Pinpoint the cell where the given text exists, returning its [X, Y] midpoint coordinate. 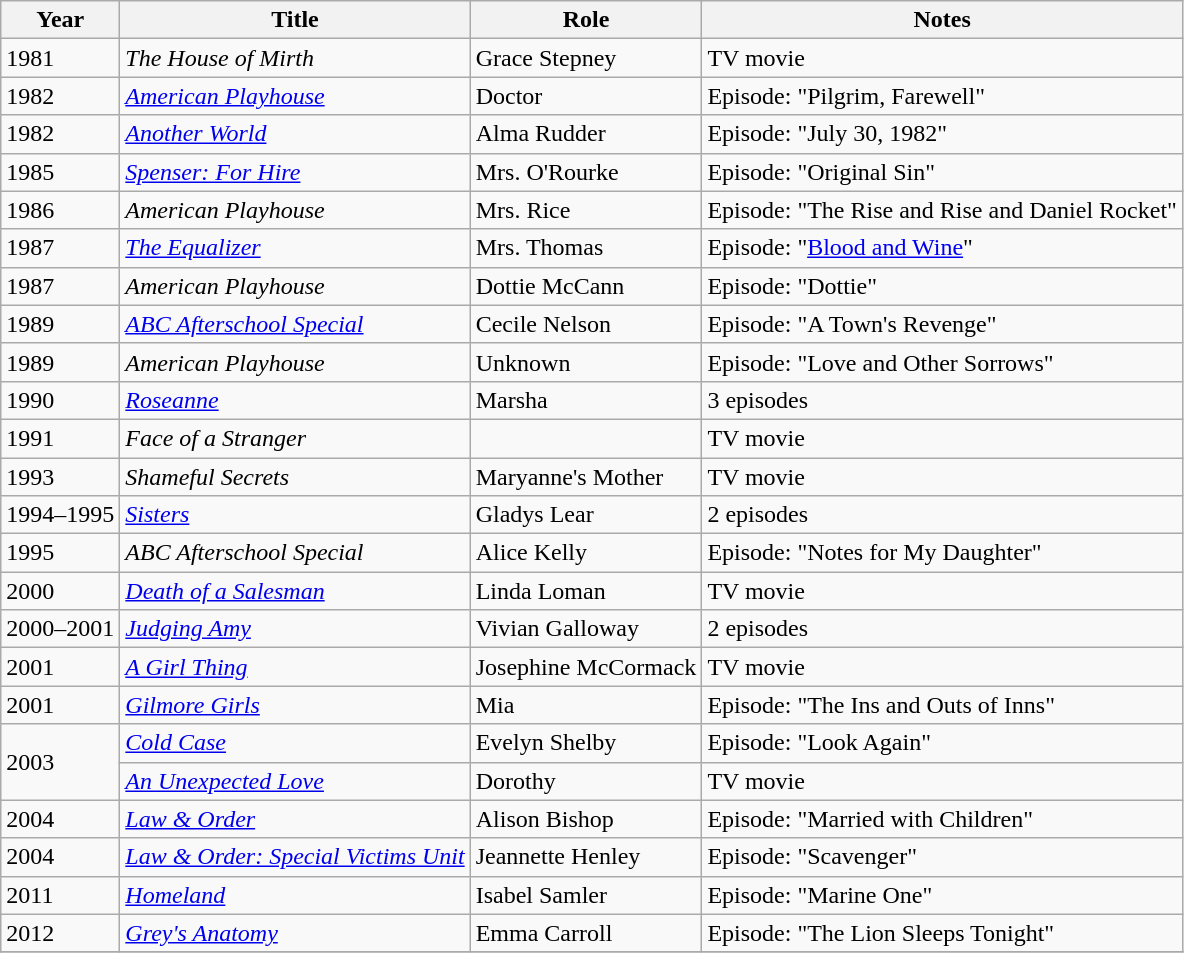
Episode: "Love and Other Sorrows" [942, 362]
Grace Stepney [586, 58]
2011 [60, 895]
Episode: "July 30, 1982" [942, 134]
Episode: "The Lion Sleeps Tonight" [942, 933]
Episode: "Marine One" [942, 895]
Sisters [295, 515]
Cold Case [295, 743]
Unknown [586, 362]
Alma Rudder [586, 134]
Homeland [295, 895]
Roseanne [295, 400]
Episode: "The Ins and Outs of Inns" [942, 705]
Gladys Lear [586, 515]
Jeannette Henley [586, 857]
Maryanne's Mother [586, 477]
Spenser: For Hire [295, 172]
Episode: "Married with Children" [942, 819]
Law & Order [295, 819]
1994–1995 [60, 515]
Another World [295, 134]
Mia [586, 705]
Grey's Anatomy [295, 933]
Alison Bishop [586, 819]
Episode: "Scavenger" [942, 857]
Face of a Stranger [295, 438]
Episode: "Blood and Wine" [942, 248]
Episode: "The Rise and Rise and Daniel Rocket" [942, 210]
Episode: "Dottie" [942, 286]
2012 [60, 933]
Evelyn Shelby [586, 743]
Episode: "Notes for My Daughter" [942, 553]
Year [60, 20]
Emma Carroll [586, 933]
Role [586, 20]
Episode: "A Town's Revenge" [942, 324]
2000 [60, 591]
Alice Kelly [586, 553]
Episode: "Look Again" [942, 743]
1993 [60, 477]
The Equalizer [295, 248]
3 episodes [942, 400]
Marsha [586, 400]
Dottie McCann [586, 286]
2000–2001 [60, 629]
1991 [60, 438]
An Unexpected Love [295, 781]
Vivian Galloway [586, 629]
Title [295, 20]
Dorothy [586, 781]
1985 [60, 172]
1990 [60, 400]
1981 [60, 58]
Isabel Samler [586, 895]
Judging Amy [295, 629]
Doctor [586, 96]
1986 [60, 210]
2003 [60, 762]
Mrs. Rice [586, 210]
Episode: "Pilgrim, Farewell" [942, 96]
Shameful Secrets [295, 477]
1995 [60, 553]
A Girl Thing [295, 667]
Mrs. O'Rourke [586, 172]
Death of a Salesman [295, 591]
Notes [942, 20]
Cecile Nelson [586, 324]
Gilmore Girls [295, 705]
The House of Mirth [295, 58]
Josephine McCormack [586, 667]
Mrs. Thomas [586, 248]
Episode: "Original Sin" [942, 172]
Law & Order: Special Victims Unit [295, 857]
Linda Loman [586, 591]
